Search for the cell housing the specified text and yield its [X, Y] center coordinate. 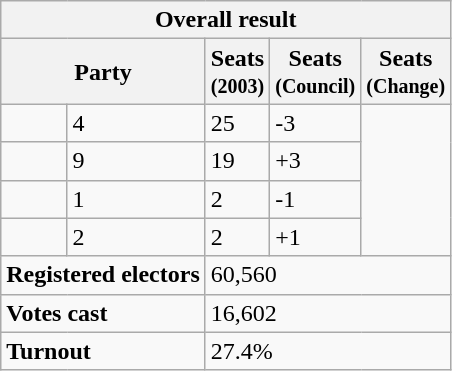
60,560 [328, 275]
19 [237, 161]
9 [136, 161]
27.4% [328, 351]
Registered electors [104, 275]
Party [104, 72]
Seats(Change) [406, 72]
1 [136, 199]
Seats(2003) [237, 72]
Turnout [104, 351]
-1 [316, 199]
Seats(Council) [316, 72]
Votes cast [104, 313]
25 [237, 123]
+1 [316, 237]
-3 [316, 123]
16,602 [328, 313]
+3 [316, 161]
4 [136, 123]
Overall result [226, 20]
